Extract the [x, y] coordinate from the center of the cell holding the provided text.  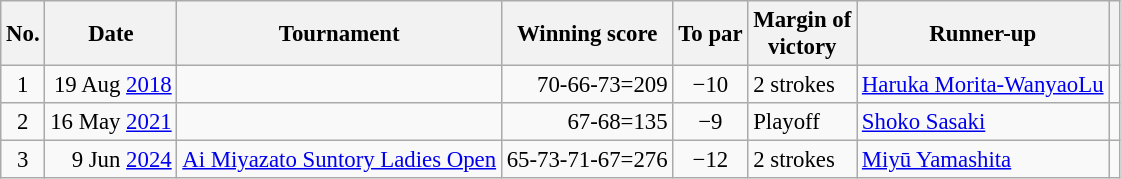
No. [23, 34]
−10 [710, 85]
65-73-71-67=276 [587, 160]
70-66-73=209 [587, 85]
67-68=135 [587, 122]
9 Jun 2024 [111, 160]
To par [710, 34]
1 [23, 85]
Runner-up [983, 34]
Playoff [802, 122]
Winning score [587, 34]
Miyū Yamashita [983, 160]
19 Aug 2018 [111, 85]
Haruka Morita-WanyaoLu [983, 85]
16 May 2021 [111, 122]
−9 [710, 122]
Tournament [339, 34]
−12 [710, 160]
Ai Miyazato Suntory Ladies Open [339, 160]
Date [111, 34]
3 [23, 160]
2 [23, 122]
Margin ofvictory [802, 34]
Shoko Sasaki [983, 122]
